Locate the cell with the specified text and output its [x, y] center coordinate. 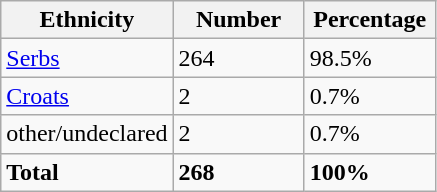
98.5% [370, 58]
100% [370, 172]
268 [238, 172]
Total [87, 172]
Serbs [87, 58]
Ethnicity [87, 20]
other/undeclared [87, 134]
Percentage [370, 20]
Number [238, 20]
Croats [87, 96]
264 [238, 58]
